Search for the cell housing the specified text and yield its [x, y] center coordinate. 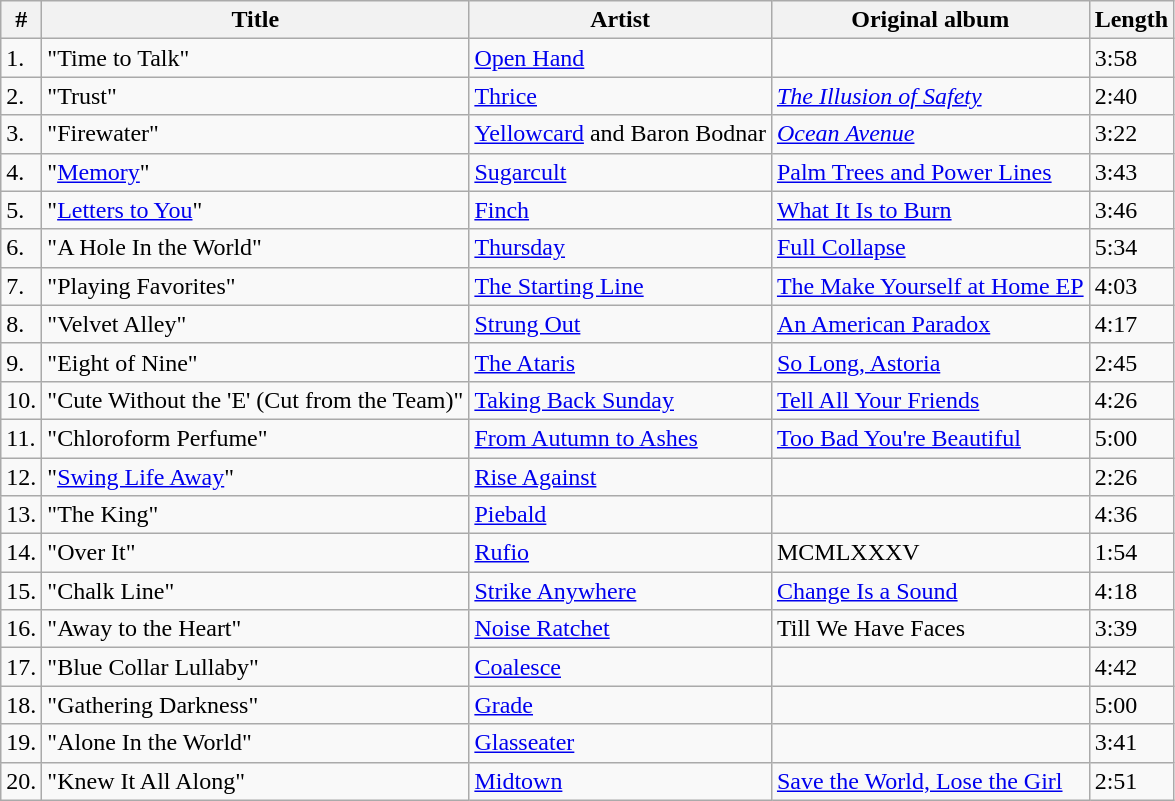
Thrice [620, 96]
15. [22, 591]
3:58 [1131, 58]
What It Is to Burn [930, 210]
Artist [620, 20]
"A Hole In the World" [256, 248]
Original album [930, 20]
Ocean Avenue [930, 134]
Tell All Your Friends [930, 400]
4:03 [1131, 286]
"Time to Talk" [256, 58]
"Chloroform Perfume" [256, 438]
Full Collapse [930, 248]
So Long, Astoria [930, 362]
4:17 [1131, 324]
5. [22, 210]
Palm Trees and Power Lines [930, 172]
4. [22, 172]
11. [22, 438]
Length [1131, 20]
Finch [620, 210]
"Swing Life Away" [256, 477]
4:18 [1131, 591]
17. [22, 667]
6. [22, 248]
An American Paradox [930, 324]
Open Hand [620, 58]
10. [22, 400]
Rise Against [620, 477]
3:43 [1131, 172]
"Firewater" [256, 134]
9. [22, 362]
Rufio [620, 553]
2:51 [1131, 781]
The Ataris [620, 362]
Sugarcult [620, 172]
Thursday [620, 248]
4:42 [1131, 667]
3:22 [1131, 134]
Strung Out [620, 324]
Till We Have Faces [930, 629]
The Illusion of Safety [930, 96]
The Make Yourself at Home EP [930, 286]
"Blue Collar Lullaby" [256, 667]
Save the World, Lose the Girl [930, 781]
Coalesce [620, 667]
1:54 [1131, 553]
1. [22, 58]
16. [22, 629]
2:26 [1131, 477]
From Autumn to Ashes [620, 438]
Change Is a Sound [930, 591]
The Starting Line [620, 286]
3:41 [1131, 743]
"Over It" [256, 553]
Strike Anywhere [620, 591]
3:46 [1131, 210]
3:39 [1131, 629]
19. [22, 743]
"Playing Favorites" [256, 286]
"Memory" [256, 172]
Too Bad You're Beautiful [930, 438]
12. [22, 477]
7. [22, 286]
2:40 [1131, 96]
"Eight of Nine" [256, 362]
MCMLXXXV [930, 553]
20. [22, 781]
Taking Back Sunday [620, 400]
14. [22, 553]
Piebald [620, 515]
"Chalk Line" [256, 591]
"Trust" [256, 96]
"Letters to You" [256, 210]
Noise Ratchet [620, 629]
Grade [620, 705]
4:26 [1131, 400]
"The King" [256, 515]
"Away to the Heart" [256, 629]
"Gathering Darkness" [256, 705]
"Alone In the World" [256, 743]
Glasseater [620, 743]
"Velvet Alley" [256, 324]
"Cute Without the 'E' (Cut from the Team)" [256, 400]
Title [256, 20]
8. [22, 324]
Yellowcard and Baron Bodnar [620, 134]
13. [22, 515]
5:34 [1131, 248]
# [22, 20]
Midtown [620, 781]
2. [22, 96]
"Knew It All Along" [256, 781]
3. [22, 134]
18. [22, 705]
4:36 [1131, 515]
2:45 [1131, 362]
